Identify which cell holds the provided text, then report its (x, y) central coordinate. 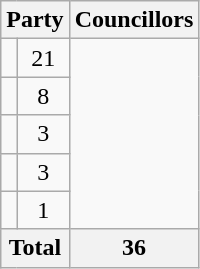
8 (43, 96)
Party (35, 20)
1 (43, 210)
Total (35, 248)
36 (134, 248)
Councillors (134, 20)
21 (43, 58)
